Output the (x, y) coordinate of the center of the cell containing the given text.  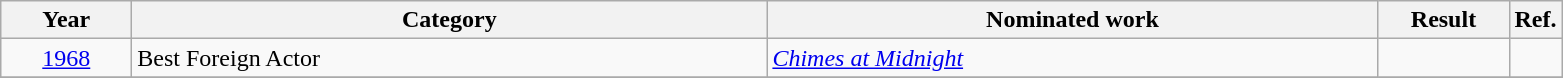
Year (66, 20)
Chimes at Midnight (1072, 58)
1968 (66, 58)
Nominated work (1072, 20)
Ref. (1536, 20)
Result (1444, 20)
Category (450, 20)
Best Foreign Actor (450, 58)
